Capture the cell that displays the provided text and extract its [x, y] central coordinate. 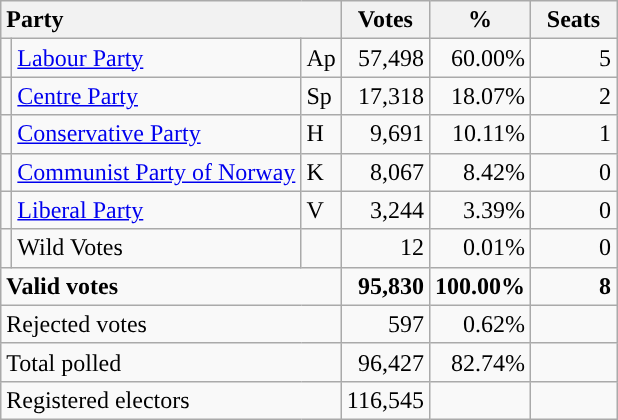
3.39% [480, 210]
10.11% [480, 134]
8.42% [480, 172]
V [321, 210]
Valid votes [172, 286]
9,691 [385, 134]
5 [574, 58]
0.62% [480, 324]
Communist Party of Norway [156, 172]
% [480, 20]
Seats [574, 20]
Conservative Party [156, 134]
Centre Party [156, 96]
82.74% [480, 362]
17,318 [385, 96]
Liberal Party [156, 210]
18.07% [480, 96]
Total polled [172, 362]
Ap [321, 58]
Labour Party [156, 58]
57,498 [385, 58]
K [321, 172]
96,427 [385, 362]
Registered electors [172, 400]
Party [172, 20]
2 [574, 96]
Sp [321, 96]
8,067 [385, 172]
100.00% [480, 286]
1 [574, 134]
597 [385, 324]
Votes [385, 20]
95,830 [385, 286]
3,244 [385, 210]
8 [574, 286]
0.01% [480, 248]
12 [385, 248]
Rejected votes [172, 324]
116,545 [385, 400]
Wild Votes [156, 248]
60.00% [480, 58]
H [321, 134]
